Find where the given text appears and provide that cell's center as (X, Y) coordinate. 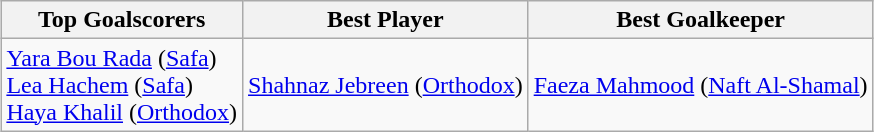
Yara Bou Rada (Safa) Lea Hachem (Safa) Haya Khalil (Orthodox) (122, 85)
Shahnaz Jebreen (Orthodox) (386, 85)
Top Goalscorers (122, 20)
Best Player (386, 20)
Best Goalkeeper (700, 20)
Faeza Mahmood (Naft Al-Shamal) (700, 85)
